Capture the cell that displays the provided text and extract its [x, y] central coordinate. 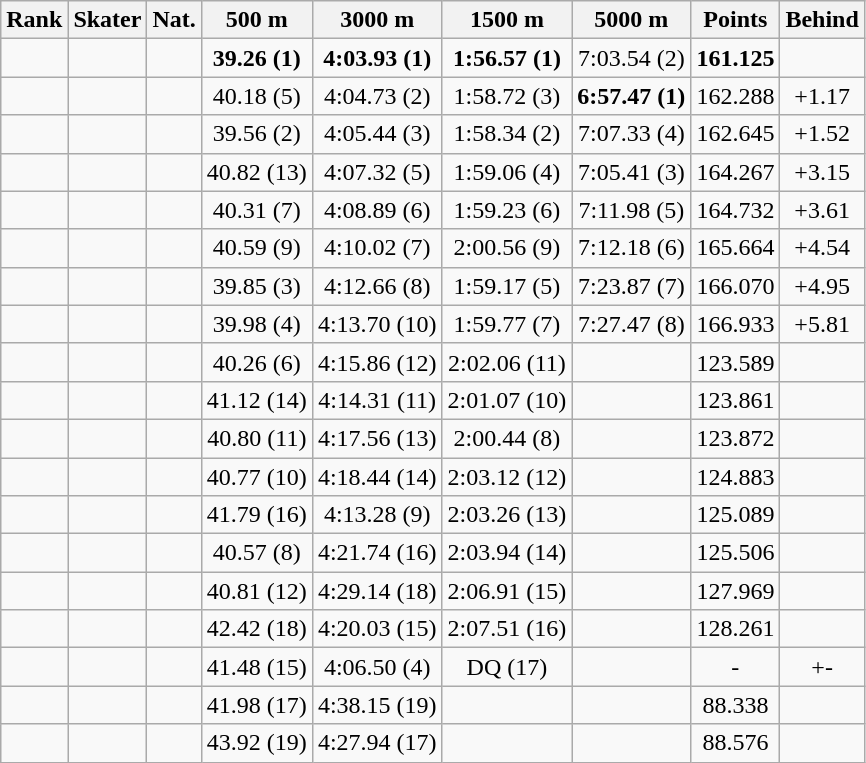
Nat. [174, 20]
500 m [256, 20]
39.85 (3) [256, 286]
166.933 [736, 324]
3000 m [377, 20]
1:59.23 (6) [507, 210]
123.872 [736, 438]
4:05.44 (3) [377, 134]
162.645 [736, 134]
4:15.86 (12) [377, 362]
40.82 (13) [256, 172]
2:01.07 (10) [507, 400]
2:02.06 (11) [507, 362]
+4.95 [822, 286]
123.589 [736, 362]
4:20.03 (15) [377, 629]
40.81 (12) [256, 591]
4:14.31 (11) [377, 400]
Rank [34, 20]
165.664 [736, 248]
88.576 [736, 743]
2:07.51 (16) [507, 629]
41.12 (14) [256, 400]
4:29.14 (18) [377, 591]
164.732 [736, 210]
4:18.44 (14) [377, 477]
4:03.93 (1) [377, 58]
164.267 [736, 172]
1500 m [507, 20]
Points [736, 20]
88.338 [736, 705]
41.79 (16) [256, 515]
2:00.56 (9) [507, 248]
7:03.54 (2) [632, 58]
125.506 [736, 553]
DQ (17) [507, 667]
39.98 (4) [256, 324]
4:06.50 (4) [377, 667]
+3.15 [822, 172]
40.57 (8) [256, 553]
7:27.47 (8) [632, 324]
166.070 [736, 286]
40.31 (7) [256, 210]
4:07.32 (5) [377, 172]
4:12.66 (8) [377, 286]
40.59 (9) [256, 248]
2:03.26 (13) [507, 515]
7:11.98 (5) [632, 210]
+1.52 [822, 134]
41.98 (17) [256, 705]
Behind [822, 20]
1:59.77 (7) [507, 324]
- [736, 667]
7:05.41 (3) [632, 172]
+5.81 [822, 324]
4:38.15 (19) [377, 705]
5000 m [632, 20]
43.92 (19) [256, 743]
1:58.72 (3) [507, 96]
4:21.74 (16) [377, 553]
4:17.56 (13) [377, 438]
7:23.87 (7) [632, 286]
Skater [108, 20]
127.969 [736, 591]
1:59.17 (5) [507, 286]
41.48 (15) [256, 667]
39.26 (1) [256, 58]
125.089 [736, 515]
7:12.18 (6) [632, 248]
4:13.28 (9) [377, 515]
39.56 (2) [256, 134]
40.26 (6) [256, 362]
124.883 [736, 477]
7:07.33 (4) [632, 134]
4:04.73 (2) [377, 96]
4:13.70 (10) [377, 324]
1:59.06 (4) [507, 172]
4:10.02 (7) [377, 248]
+3.61 [822, 210]
2:06.91 (15) [507, 591]
40.18 (5) [256, 96]
4:08.89 (6) [377, 210]
128.261 [736, 629]
2:03.12 (12) [507, 477]
2:03.94 (14) [507, 553]
42.42 (18) [256, 629]
+4.54 [822, 248]
123.861 [736, 400]
+1.17 [822, 96]
4:27.94 (17) [377, 743]
6:57.47 (1) [632, 96]
40.80 (11) [256, 438]
2:00.44 (8) [507, 438]
1:58.34 (2) [507, 134]
1:56.57 (1) [507, 58]
161.125 [736, 58]
40.77 (10) [256, 477]
+- [822, 667]
162.288 [736, 96]
